Return (x, y) of the center of cell containing provided text 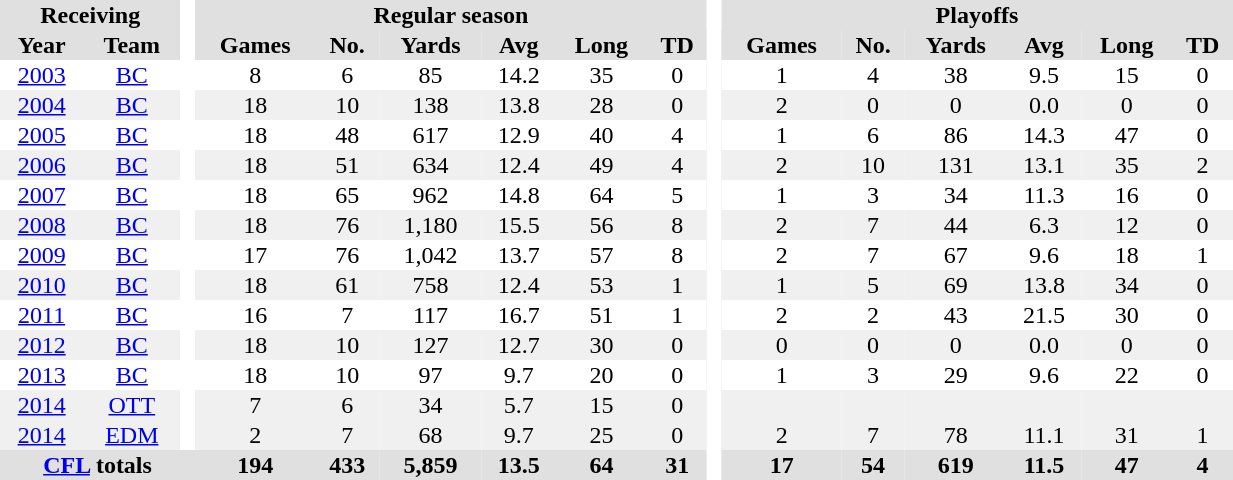
11.5 (1044, 465)
48 (347, 135)
21.5 (1044, 315)
Receiving (90, 15)
617 (430, 135)
1,042 (430, 255)
2005 (42, 135)
54 (874, 465)
61 (347, 285)
2013 (42, 375)
2009 (42, 255)
2008 (42, 225)
56 (601, 225)
9.5 (1044, 75)
1,180 (430, 225)
OTT (132, 405)
44 (956, 225)
13.1 (1044, 165)
Team (132, 45)
12 (1127, 225)
2004 (42, 105)
85 (430, 75)
16.7 (518, 315)
28 (601, 105)
38 (956, 75)
131 (956, 165)
138 (430, 105)
13.7 (518, 255)
634 (430, 165)
20 (601, 375)
15.5 (518, 225)
CFL totals (98, 465)
117 (430, 315)
6.3 (1044, 225)
2010 (42, 285)
11.3 (1044, 195)
22 (1127, 375)
Year (42, 45)
962 (430, 195)
2011 (42, 315)
433 (347, 465)
78 (956, 435)
2006 (42, 165)
127 (430, 345)
57 (601, 255)
12.7 (518, 345)
12.9 (518, 135)
97 (430, 375)
40 (601, 135)
5.7 (518, 405)
2003 (42, 75)
758 (430, 285)
53 (601, 285)
2007 (42, 195)
Regular season (451, 15)
65 (347, 195)
EDM (132, 435)
25 (601, 435)
14.2 (518, 75)
5,859 (430, 465)
14.8 (518, 195)
29 (956, 375)
67 (956, 255)
43 (956, 315)
619 (956, 465)
86 (956, 135)
68 (430, 435)
13.5 (518, 465)
49 (601, 165)
11.1 (1044, 435)
Playoffs (978, 15)
69 (956, 285)
14.3 (1044, 135)
2012 (42, 345)
194 (255, 465)
